Locate the cell with the specified text and output its (X, Y) center coordinate. 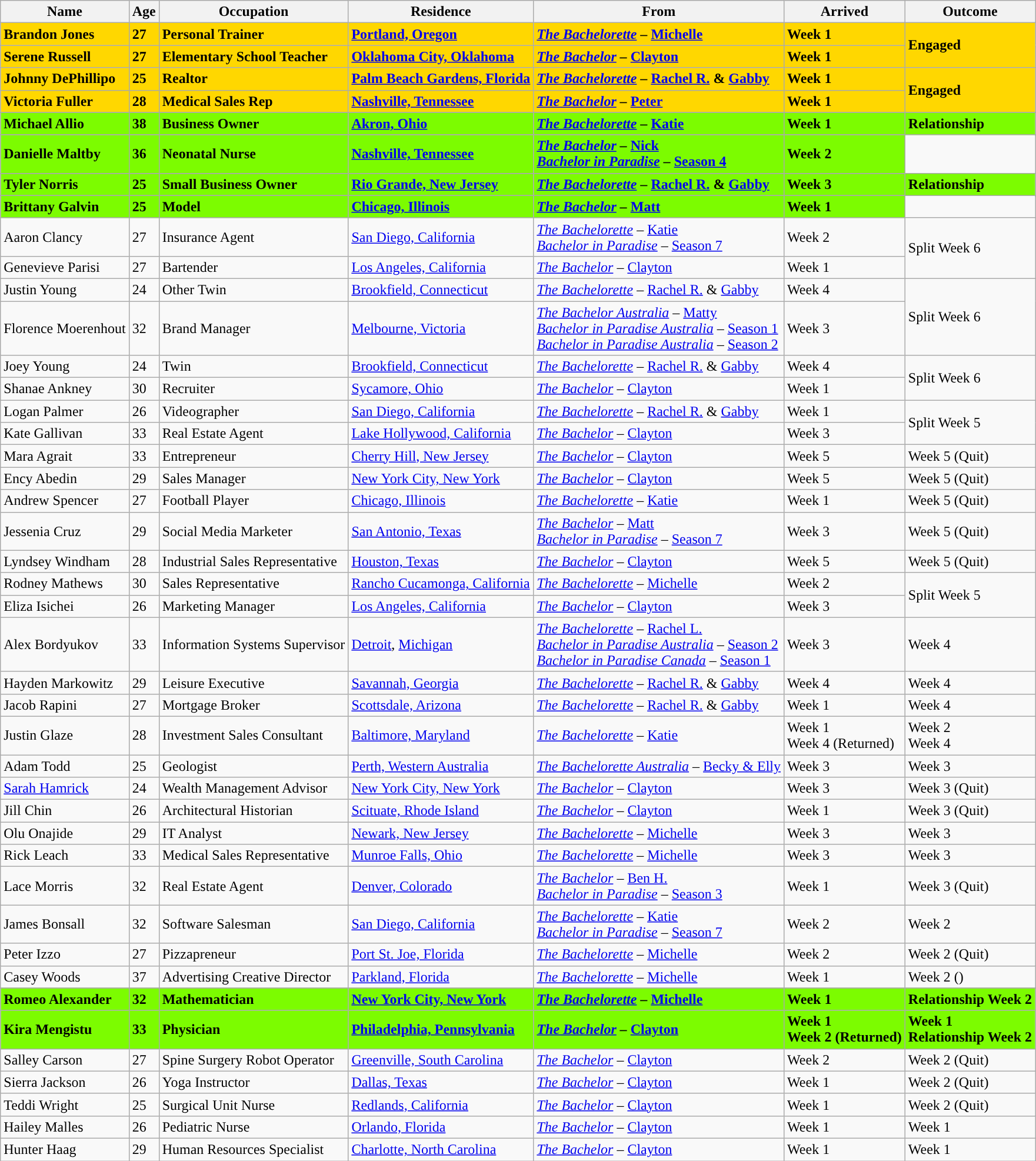
Advertising Creative Director (254, 977)
Other Twin (254, 290)
Palm Beach Gardens, Florida (441, 79)
The Bachelor – MattBachelor in Paradise – Season 7 (659, 531)
Michael Allio (65, 124)
38 (144, 124)
Denver, Colorado (441, 886)
Brandon Jones (65, 34)
Social Media Marketer (254, 531)
Week 1Relationship Week 2 (970, 1030)
Sales Manager (254, 478)
The Bachelor – Ben H.Bachelor in Paradise – Season 3 (659, 886)
Medical Sales Rep (254, 101)
Cherry Hill, New Jersey (441, 456)
Savannah, Georgia (441, 683)
Tyler Norris (65, 184)
Logan Palmer (65, 411)
Perth, Western Australia (441, 766)
Munroe Falls, Ohio (441, 856)
Detroit, Michigan (441, 644)
Eliza Isichei (65, 606)
Realtor (254, 79)
Leisure Executive (254, 683)
Scituate, Rhode Island (441, 811)
Romeo Alexander (65, 999)
Parkland, Florida (441, 977)
36 (144, 154)
Mara Agrait (65, 456)
Hayden Markowitz (65, 683)
Sycamore, Ohio (441, 389)
Industrial Sales Representative (254, 561)
Model (254, 207)
37 (144, 977)
Pediatric Nurse (254, 1127)
Week 1Week 4 (Returned) (845, 736)
Yoga Instructor (254, 1082)
The Bachelorette – Rachel L.Bachelor in Paradise Australia – Season 2Bachelor in Paradise Canada – Season 1 (659, 644)
Recruiter (254, 389)
Jacob Rapini (65, 705)
Occupation (254, 12)
From (659, 12)
Medical Sales Representative (254, 856)
Personal Trainer (254, 34)
Football Player (254, 501)
Wealth Management Advisor (254, 789)
The Bachelor Australia – MattyBachelor in Paradise Australia – Season 1Bachelor in Paradise Australia – Season 2 (659, 328)
Florence Moerenhout (65, 328)
Age (144, 12)
Week 2 () (970, 977)
Orlando, Florida (441, 1127)
Elementary School Teacher (254, 56)
The Bachelorette Australia – Becky & Elly (659, 766)
Brittany Galvin (65, 207)
Sierra Jackson (65, 1082)
Spine Surgery Robot Operator (254, 1060)
Rodney Mathews (65, 584)
Mathematician (254, 999)
Charlotte, North Carolina (441, 1149)
Johnny DePhillipo (65, 79)
Residence (441, 12)
Entrepreneur (254, 456)
Salley Carson (65, 1060)
Human Resources Specialist (254, 1149)
Week 1Week 2 (Returned) (845, 1030)
Brand Manager (254, 328)
Olu Onajide (65, 833)
The Bachelor – NickBachelor in Paradise – Season 4 (659, 154)
Dallas, Texas (441, 1082)
Melbourne, Victoria (441, 328)
Serene Russell (65, 56)
Shanae Ankney (65, 389)
Hailey Malles (65, 1127)
Scottsdale, Arizona (441, 705)
Genevieve Parisi (65, 267)
Sales Representative (254, 584)
Arrived (845, 12)
Rio Grande, New Jersey (441, 184)
Rancho Cucamonga, California (441, 584)
Lace Morris (65, 886)
Pizzapreneur (254, 954)
Andrew Spencer (65, 501)
Jessenia Cruz (65, 531)
Baltimore, Maryland (441, 736)
IT Analyst (254, 833)
Mortgage Broker (254, 705)
Houston, Texas (441, 561)
Adam Todd (65, 766)
Lyndsey Windham (65, 561)
James Bonsall (65, 924)
Surgical Unit Nurse (254, 1105)
Week 2Week 4 (970, 736)
Oklahoma City, Oklahoma (441, 56)
Physician (254, 1030)
Geologist (254, 766)
Casey Woods (65, 977)
Twin (254, 367)
Greenville, South Carolina (441, 1060)
Architectural Historian (254, 811)
Portland, Oregon (441, 34)
Ency Abedin (65, 478)
The Bachelor – Matt (659, 207)
Software Salesman (254, 924)
Philadelphia, Pennsylvania (441, 1030)
Investment Sales Consultant (254, 736)
Victoria Fuller (65, 101)
Kate Gallivan (65, 434)
Lake Hollywood, California (441, 434)
Teddi Wright (65, 1105)
The Bachelor – Peter (659, 101)
Sarah Hamrick (65, 789)
Aaron Clancy (65, 237)
Jill Chin (65, 811)
Information Systems Supervisor (254, 644)
Name (65, 12)
Danielle Maltby (65, 154)
Port St. Joe, Florida (441, 954)
Joey Young (65, 367)
Small Business Owner (254, 184)
Neonatal Nurse (254, 154)
Bartender (254, 267)
Kira Mengistu (65, 1030)
Akron, Ohio (441, 124)
Business Owner (254, 124)
Hunter Haag (65, 1149)
Justin Glaze (65, 736)
Justin Young (65, 290)
Outcome (970, 12)
Redlands, California (441, 1105)
Insurance Agent (254, 237)
Peter Izzo (65, 954)
Newark, New Jersey (441, 833)
San Antonio, Texas (441, 531)
Rick Leach (65, 856)
Marketing Manager (254, 606)
Videographer (254, 411)
Alex Bordyukov (65, 644)
Relationship Week 2 (970, 999)
